Provide the [x, y] coordinate of the cell's center where the given text is located.  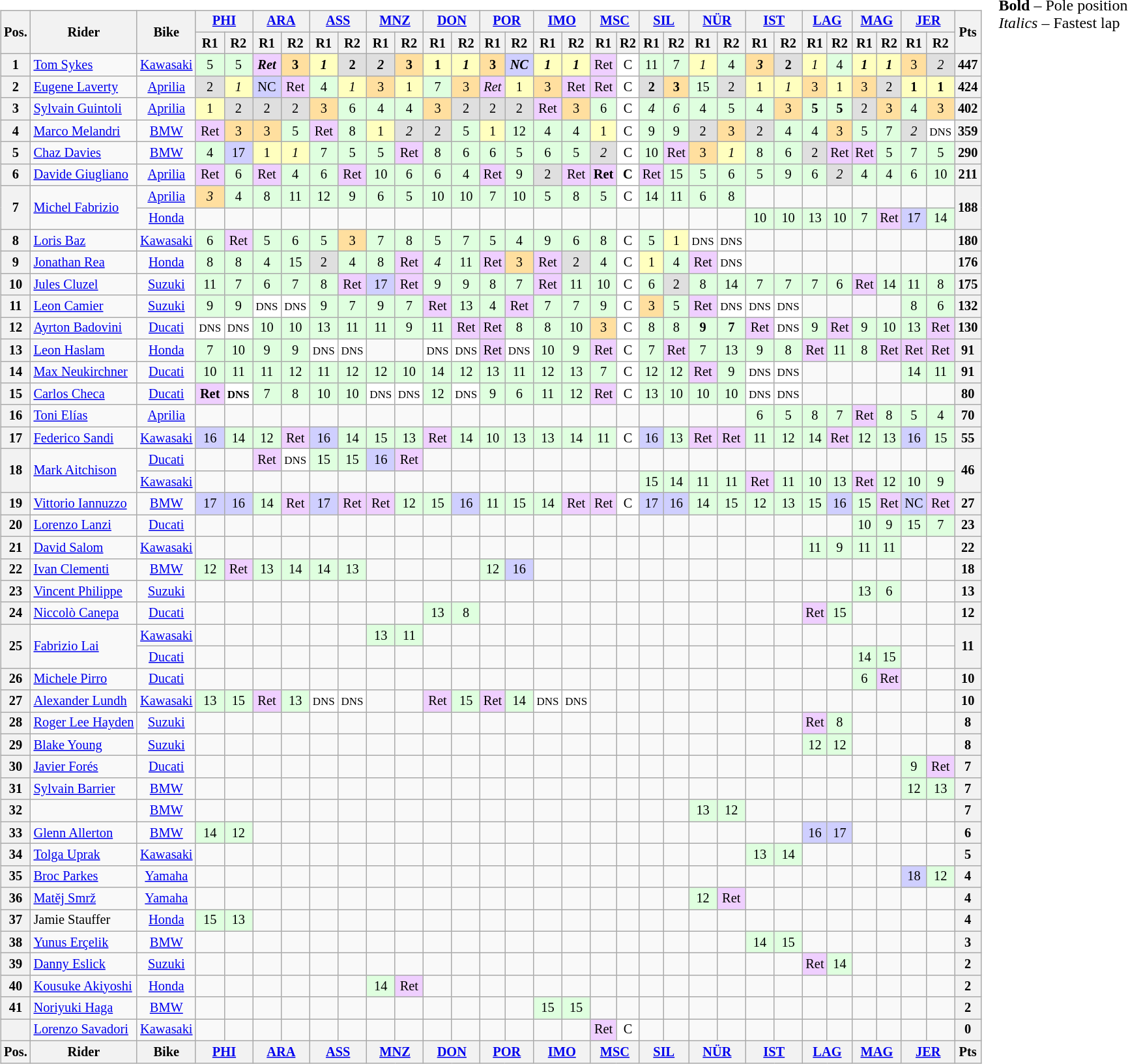
359 [968, 131]
Sylvain Guintoli [84, 109]
Danny Eslick [84, 964]
Loris Baz [84, 240]
David Salom [84, 547]
Toni Elías [84, 416]
447 [968, 65]
Javier Forés [84, 767]
Roger Lee Hayden [84, 723]
175 [968, 285]
Niccolò Canepa [84, 613]
70 [968, 416]
20 [16, 526]
Davide Giugliano [84, 175]
37 [16, 921]
Noriyuki Haga [84, 1008]
30 [16, 767]
176 [968, 263]
132 [968, 306]
19 [16, 504]
Leon Camier [84, 306]
Tolga Uprak [84, 855]
25 [16, 646]
Michele Pirro [84, 679]
80 [968, 394]
Lorenzo Savadori [84, 1030]
Tom Sykes [84, 65]
Jules Cluzel [84, 285]
Eugene Laverty [84, 87]
Michel Fabrizio [84, 207]
34 [16, 855]
33 [16, 833]
Carlos Checa [84, 394]
Federico Sandi [84, 438]
55 [968, 438]
Yunus Erçelik [84, 942]
Broc Parkes [84, 876]
31 [16, 789]
180 [968, 240]
46 [968, 470]
Sylvain Barrier [84, 789]
39 [16, 964]
35 [16, 876]
26 [16, 679]
29 [16, 745]
Fabrizio Lai [84, 646]
290 [968, 153]
Leon Haslam [84, 350]
Lorenzo Lanzi [84, 526]
Chaz Davies [84, 153]
28 [16, 723]
Vincent Philippe [84, 592]
Alexander Lundh [84, 701]
Jamie Stauffer [84, 921]
Glenn Allerton [84, 833]
Marco Melandri [84, 131]
24 [16, 613]
Vittorio Iannuzzo [84, 504]
Max Neukirchner [84, 372]
32 [16, 811]
Ivan Clementi [84, 569]
38 [16, 942]
40 [16, 986]
Kousuke Akiyoshi [84, 986]
Matěj Smrž [84, 899]
21 [16, 547]
130 [968, 328]
211 [968, 175]
Blake Young [84, 745]
188 [968, 207]
Jonathan Rea [84, 263]
Mark Aitchison [84, 470]
402 [968, 109]
41 [16, 1008]
424 [968, 87]
0 [968, 1030]
36 [16, 899]
Ayrton Badovini [84, 328]
